Capture the cell that displays the provided text and extract its [X, Y] central coordinate. 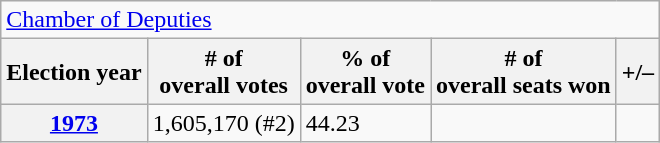
1,605,170 (#2) [224, 123]
Chamber of Deputies [330, 20]
Election year [74, 72]
# ofoverall seats won [524, 72]
# ofoverall votes [224, 72]
44.23 [365, 123]
% ofoverall vote [365, 72]
+/– [638, 72]
1973 [74, 123]
